Provide the [x, y] coordinate of the cell's center where the given text is located.  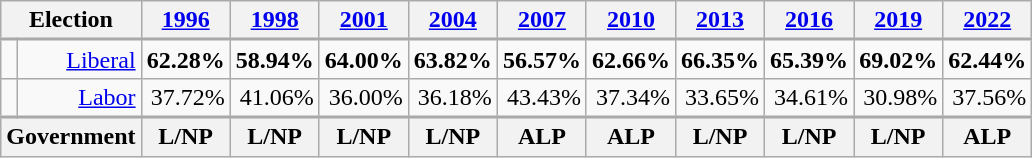
2007 [542, 20]
1996 [186, 20]
64.00% [364, 60]
58.94% [274, 60]
43.43% [542, 98]
36.00% [364, 98]
65.39% [810, 60]
2013 [720, 20]
2001 [364, 20]
33.65% [720, 98]
41.06% [274, 98]
37.72% [186, 98]
Labor [80, 98]
34.61% [810, 98]
30.98% [898, 98]
Election [71, 20]
1998 [274, 20]
37.56% [988, 98]
2004 [452, 20]
62.28% [186, 60]
2019 [898, 20]
66.35% [720, 60]
56.57% [542, 60]
63.82% [452, 60]
2010 [630, 20]
69.02% [898, 60]
2022 [988, 20]
62.44% [988, 60]
Government [71, 136]
36.18% [452, 98]
37.34% [630, 98]
62.66% [630, 60]
2016 [810, 20]
Liberal [80, 60]
